From the cell containing the given text, extract its center point as [x, y] coordinate. 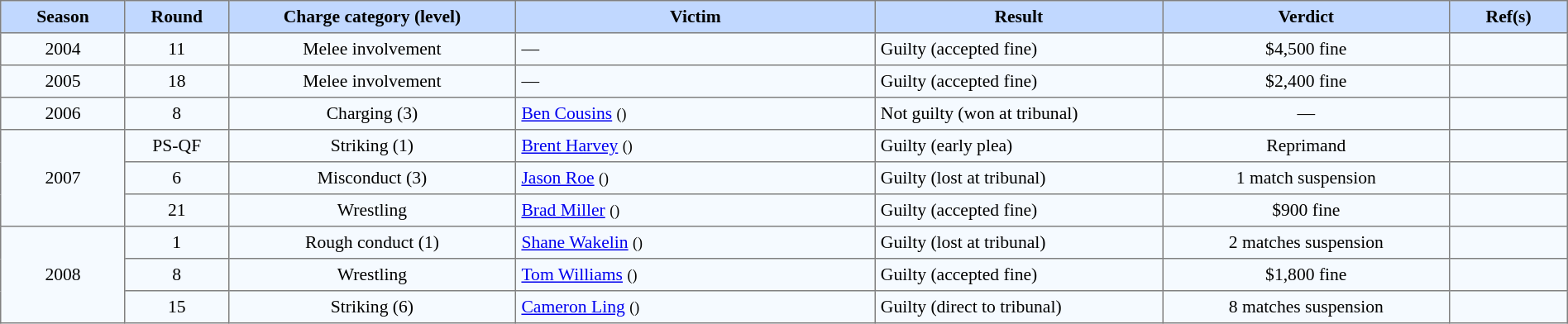
Tom Williams () [696, 274]
Round [177, 17]
$900 fine [1307, 210]
8 matches suspension [1307, 307]
PS-QF [177, 145]
11 [177, 50]
21 [177, 210]
Ref(s) [1508, 17]
Not guilty (won at tribunal) [1019, 114]
18 [177, 81]
Guilty (early plea) [1019, 145]
Season [63, 17]
$4,500 fine [1307, 50]
Striking (6) [372, 307]
Guilty (direct to tribunal) [1019, 307]
2 matches suspension [1307, 243]
Ben Cousins () [696, 114]
1 [177, 243]
$2,400 fine [1307, 81]
Brent Harvey () [696, 145]
Victim [696, 17]
6 [177, 179]
Result [1019, 17]
Charge category (level) [372, 17]
2005 [63, 81]
Misconduct (3) [372, 179]
Reprimand [1307, 145]
$1,800 fine [1307, 274]
Shane Wakelin () [696, 243]
Rough conduct (1) [372, 243]
2008 [63, 274]
Jason Roe () [696, 179]
2007 [63, 179]
2004 [63, 50]
Charging (3) [372, 114]
Striking (1) [372, 145]
Brad Miller () [696, 210]
15 [177, 307]
1 match suspension [1307, 179]
Cameron Ling () [696, 307]
Verdict [1307, 17]
2006 [63, 114]
